Locate the cell with the specified text and output its [x, y] center coordinate. 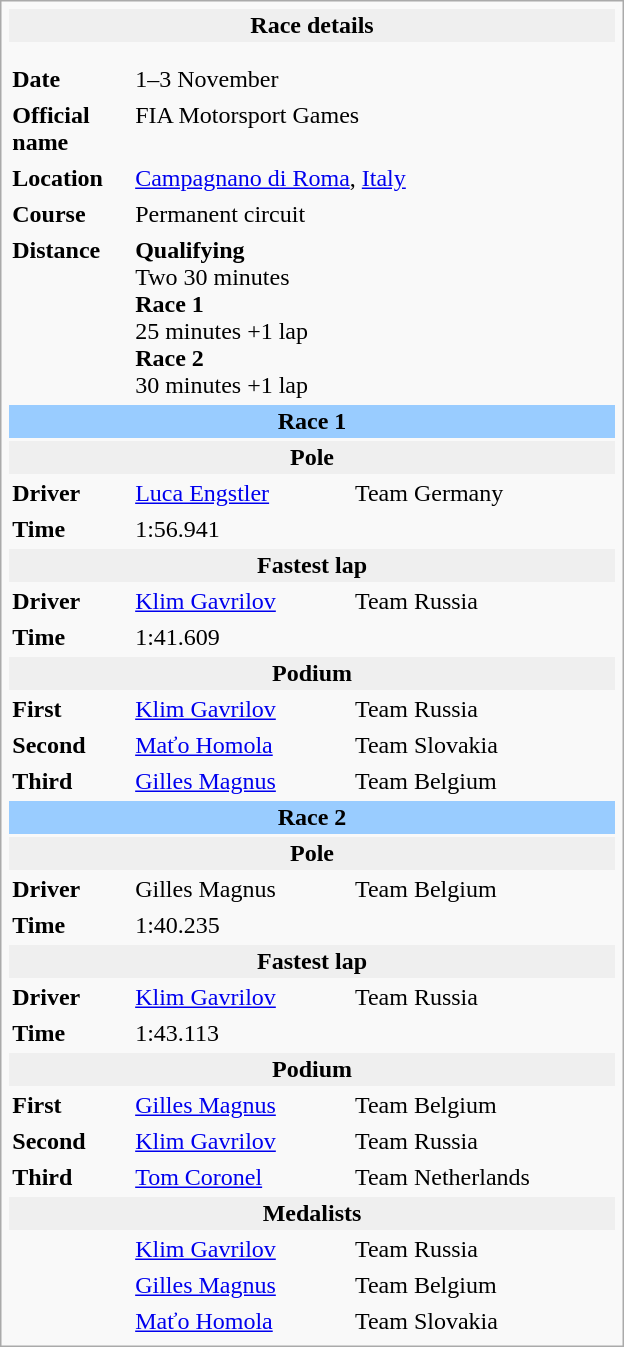
Luca Engstler [240, 494]
Qualifying Two 30 minutesRace 125 minutes +1 lapRace 230 minutes +1 lap [374, 318]
Distance [69, 318]
Race details [312, 26]
Location [69, 178]
1:56.941 [374, 530]
Team Germany [484, 494]
Medalists [312, 1214]
1:40.235 [374, 926]
Campagnano di Roma, Italy [374, 178]
1–3 November [240, 80]
Tom Coronel [240, 1178]
Course [69, 214]
Date [69, 80]
Permanent circuit [374, 214]
Race 1 [312, 422]
FIA Motorsport Games [374, 129]
Race 2 [312, 818]
1:43.113 [374, 1034]
1:41.609 [374, 638]
Team Netherlands [484, 1178]
Official name [69, 129]
